Output the (x, y) coordinate of the center of the cell containing the given text.  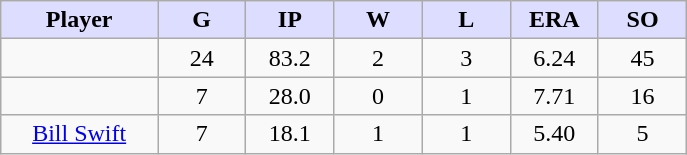
Bill Swift (80, 134)
6.24 (554, 58)
24 (202, 58)
2 (378, 58)
ERA (554, 20)
W (378, 20)
16 (642, 96)
28.0 (290, 96)
5.40 (554, 134)
3 (466, 58)
5 (642, 134)
45 (642, 58)
SO (642, 20)
G (202, 20)
0 (378, 96)
18.1 (290, 134)
Player (80, 20)
7.71 (554, 96)
83.2 (290, 58)
L (466, 20)
IP (290, 20)
